Return the [x, y] coordinate for the center point of the cell that contains the specified text.  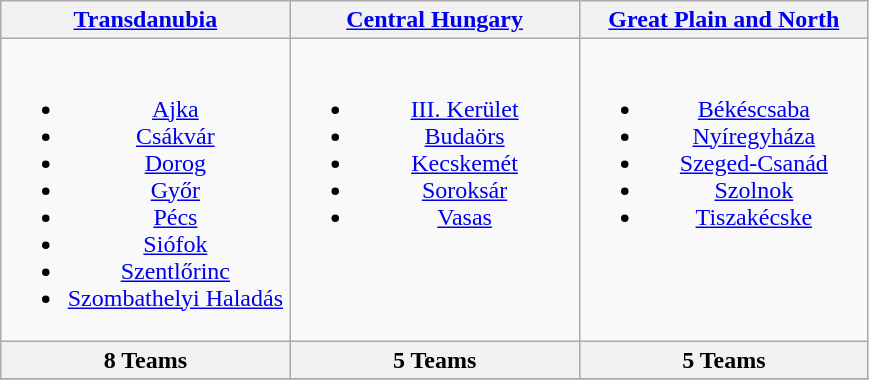
8 Teams [146, 360]
Great Plain and North [724, 20]
Central Hungary [434, 20]
BékéscsabaNyíregyházaSzeged-CsanádSzolnokTiszakécske [724, 190]
III. KerületBudaörsKecskemétSoroksárVasas [434, 190]
Transdanubia [146, 20]
AjkaCsákvárDorogGyőrPécsSiófokSzentlőrincSzombathelyi Haladás [146, 190]
